Search for the cell housing the specified text and yield its (X, Y) center coordinate. 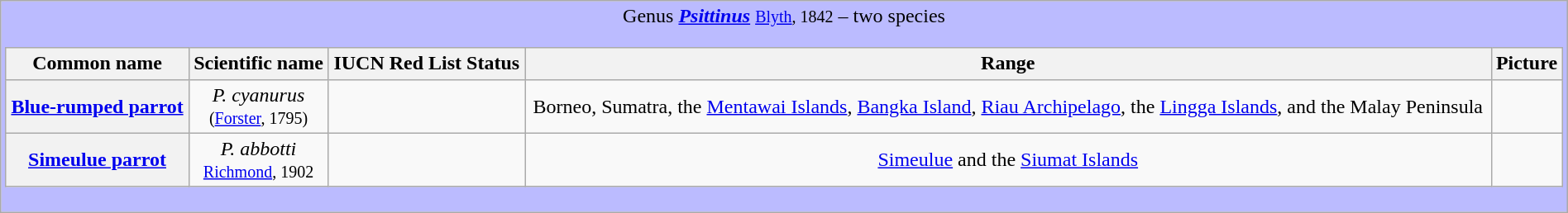
Simeulue parrot (98, 160)
Range (1008, 64)
Scientific name (258, 64)
P. cyanurus (Forster, 1795) (258, 106)
Common name (98, 64)
P. abbotti Richmond, 1902 (258, 160)
Blue-rumped parrot (98, 106)
Borneo, Sumatra, the Mentawai Islands, Bangka Island, Riau Archipelago, the Lingga Islands, and the Malay Peninsula (1008, 106)
Picture (1527, 64)
Simeulue and the Siumat Islands (1008, 160)
IUCN Red List Status (427, 64)
